Provide the [x, y] coordinate of the cell's center where the given text is located.  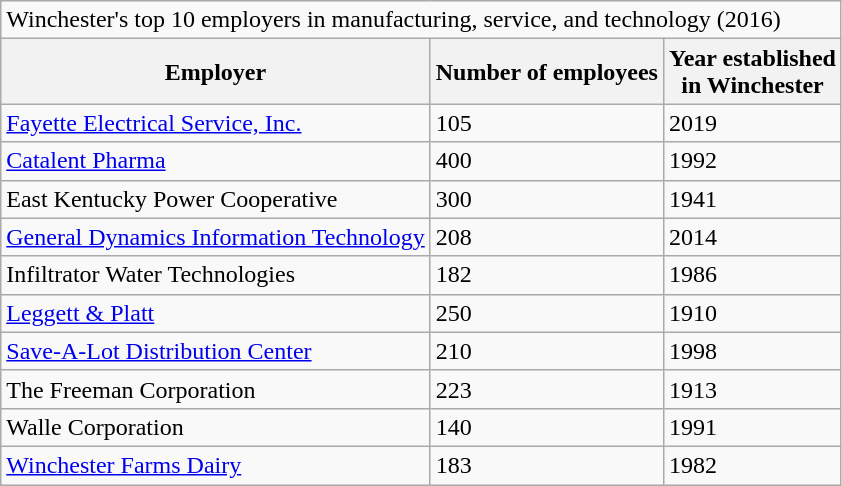
East Kentucky Power Cooperative [216, 199]
223 [546, 389]
300 [546, 199]
1986 [752, 275]
400 [546, 161]
2014 [752, 237]
1982 [752, 465]
Catalent Pharma [216, 161]
182 [546, 275]
208 [546, 237]
1913 [752, 389]
Walle Corporation [216, 427]
183 [546, 465]
The Freeman Corporation [216, 389]
1991 [752, 427]
1998 [752, 351]
Fayette Electrical Service, Inc. [216, 123]
2019 [752, 123]
Number of employees [546, 72]
140 [546, 427]
105 [546, 123]
Infiltrator Water Technologies [216, 275]
Winchester Farms Dairy [216, 465]
Year establishedin Winchester [752, 72]
1941 [752, 199]
1992 [752, 161]
Employer [216, 72]
1910 [752, 313]
210 [546, 351]
250 [546, 313]
Winchester's top 10 employers in manufacturing, service, and technology (2016) [422, 20]
Save-A-Lot Distribution Center [216, 351]
Leggett & Platt [216, 313]
General Dynamics Information Technology [216, 237]
